From the cell containing the given text, extract its center point as (X, Y) coordinate. 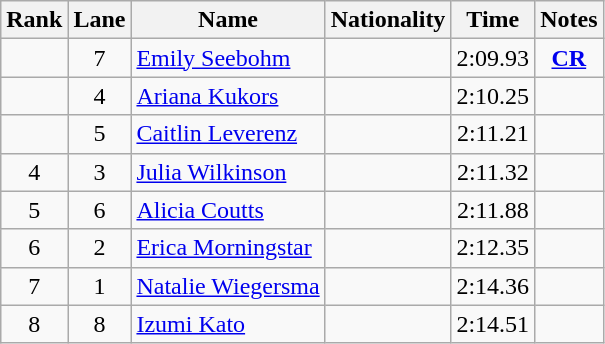
2:11.32 (493, 172)
1 (100, 286)
Ariana Kukors (228, 96)
2:11.21 (493, 134)
Izumi Kato (228, 324)
Alicia Coutts (228, 210)
Time (493, 20)
Notes (569, 20)
2:12.35 (493, 248)
2:09.93 (493, 58)
2:14.36 (493, 286)
Julia Wilkinson (228, 172)
Emily Seebohm (228, 58)
2:14.51 (493, 324)
Rank (34, 20)
Erica Morningstar (228, 248)
2:11.88 (493, 210)
Lane (100, 20)
Name (228, 20)
2:10.25 (493, 96)
3 (100, 172)
CR (569, 58)
Caitlin Leverenz (228, 134)
2 (100, 248)
Nationality (388, 20)
Natalie Wiegersma (228, 286)
